Search for the cell housing the specified text and yield its [X, Y] center coordinate. 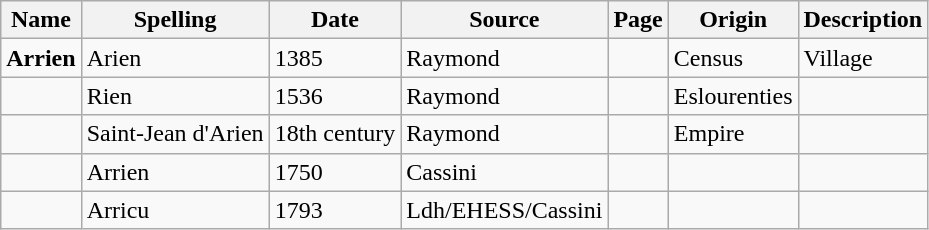
Arien [175, 58]
Name [41, 20]
Arricu [175, 210]
Origin [733, 20]
18th century [335, 134]
Ldh/EHESS/Cassini [504, 210]
Rien [175, 96]
Census [733, 58]
Saint-Jean d'Arien [175, 134]
Source [504, 20]
Spelling [175, 20]
1385 [335, 58]
Date [335, 20]
Empire [733, 134]
1750 [335, 172]
Page [638, 20]
1793 [335, 210]
Description [863, 20]
Village [863, 58]
Eslourenties [733, 96]
1536 [335, 96]
Cassini [504, 172]
